Provide the (X, Y) coordinate of the cell's center where the given text is located.  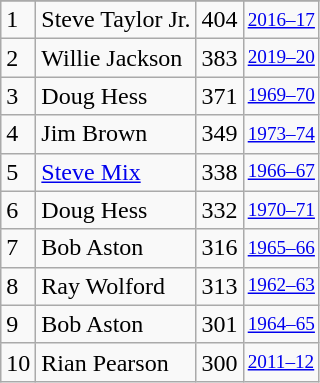
1969–70 (281, 96)
301 (220, 324)
Jim Brown (116, 134)
349 (220, 134)
332 (220, 210)
1966–67 (281, 172)
338 (220, 172)
3 (18, 96)
313 (220, 286)
Steve Mix (116, 172)
1964–65 (281, 324)
Ray Wolford (116, 286)
6 (18, 210)
2016–17 (281, 20)
371 (220, 96)
316 (220, 248)
2 (18, 58)
10 (18, 362)
7 (18, 248)
404 (220, 20)
1973–74 (281, 134)
5 (18, 172)
2019–20 (281, 58)
2011–12 (281, 362)
383 (220, 58)
Rian Pearson (116, 362)
1962–63 (281, 286)
Steve Taylor Jr. (116, 20)
Willie Jackson (116, 58)
4 (18, 134)
1970–71 (281, 210)
9 (18, 324)
1965–66 (281, 248)
8 (18, 286)
300 (220, 362)
1 (18, 20)
